Detect which cell encompasses the target text, then output its [X, Y] center coordinate. 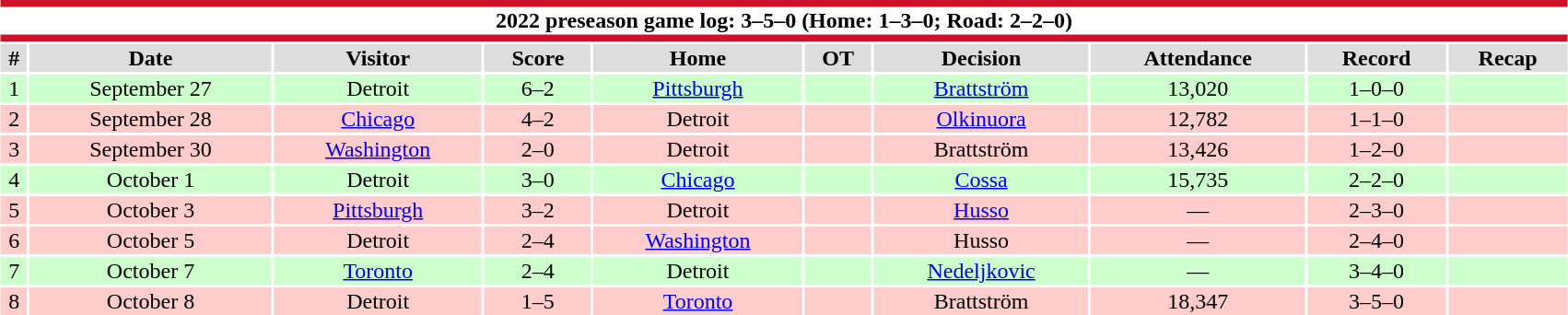
1 [15, 88]
3–5–0 [1376, 301]
6 [15, 240]
2–3–0 [1376, 210]
2–4–0 [1376, 240]
September 27 [151, 88]
OT [838, 58]
Home [698, 58]
Visitor [378, 58]
4–2 [538, 119]
5 [15, 210]
Score [538, 58]
# [15, 58]
October 8 [151, 301]
October 5 [151, 240]
Recap [1507, 58]
2–0 [538, 149]
1–1–0 [1376, 119]
1–2–0 [1376, 149]
4 [15, 180]
Record [1376, 58]
3–2 [538, 210]
3–0 [538, 180]
1–0–0 [1376, 88]
Attendance [1198, 58]
13,020 [1198, 88]
Decision [981, 58]
Date [151, 58]
18,347 [1198, 301]
October 3 [151, 210]
1–5 [538, 301]
7 [15, 271]
September 30 [151, 149]
October 7 [151, 271]
8 [15, 301]
September 28 [151, 119]
12,782 [1198, 119]
15,735 [1198, 180]
2–2–0 [1376, 180]
13,426 [1198, 149]
October 1 [151, 180]
3–4–0 [1376, 271]
3 [15, 149]
Olkinuora [981, 119]
Nedeljkovic [981, 271]
Cossa [981, 180]
6–2 [538, 88]
2 [15, 119]
2022 preseason game log: 3–5–0 (Home: 1–3–0; Road: 2–2–0) [784, 20]
